Search for the cell housing the specified text and yield its (X, Y) center coordinate. 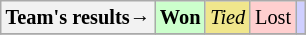
Lost (273, 17)
Team's results→ (78, 17)
Tied (228, 17)
Won (180, 17)
